Find where the given text appears and provide that cell's center as [X, Y] coordinate. 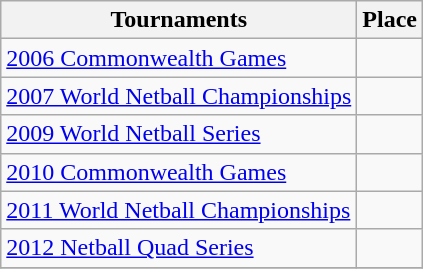
2012 Netball Quad Series [179, 248]
2007 World Netball Championships [179, 96]
2009 World Netball Series [179, 134]
2010 Commonwealth Games [179, 172]
Tournaments [179, 20]
2011 World Netball Championships [179, 210]
Place [390, 20]
2006 Commonwealth Games [179, 58]
